Return the [X, Y] coordinate for the center point of the cell that contains the specified text.  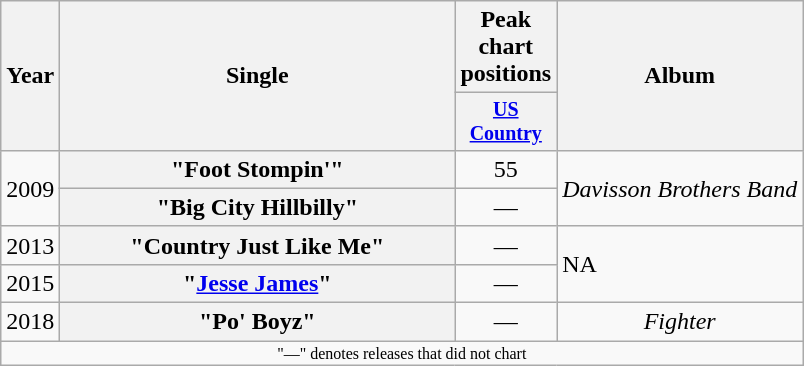
"Country Just Like Me" [258, 245]
2013 [30, 245]
"Big City Hillbilly" [258, 207]
US Country [506, 122]
2018 [30, 322]
"—" denotes releases that did not chart [402, 353]
Single [258, 76]
Davisson Brothers Band [680, 188]
Fighter [680, 322]
2015 [30, 283]
"Foot Stompin'" [258, 169]
"Jesse James" [258, 283]
Year [30, 76]
55 [506, 169]
Peak chart positions [506, 47]
"Po' Boyz" [258, 322]
2009 [30, 188]
NA [680, 264]
Album [680, 76]
